Provide the [x, y] coordinate of the cell's center where the given text is located.  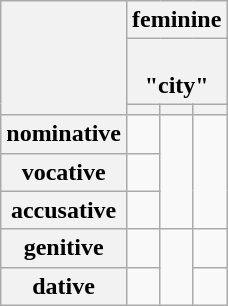
genitive [64, 248]
vocative [64, 172]
accusative [64, 210]
"city" [176, 72]
dative [64, 286]
feminine [176, 20]
nominative [64, 134]
